Return (X, Y) of the center of cell containing provided text 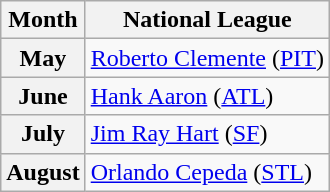
June (43, 96)
Hank Aaron (ATL) (207, 96)
Jim Ray Hart (SF) (207, 134)
August (43, 172)
National League (207, 20)
Month (43, 20)
May (43, 58)
Roberto Clemente (PIT) (207, 58)
July (43, 134)
Orlando Cepeda (STL) (207, 172)
